Extract the (X, Y) coordinate from the center of the cell holding the provided text.  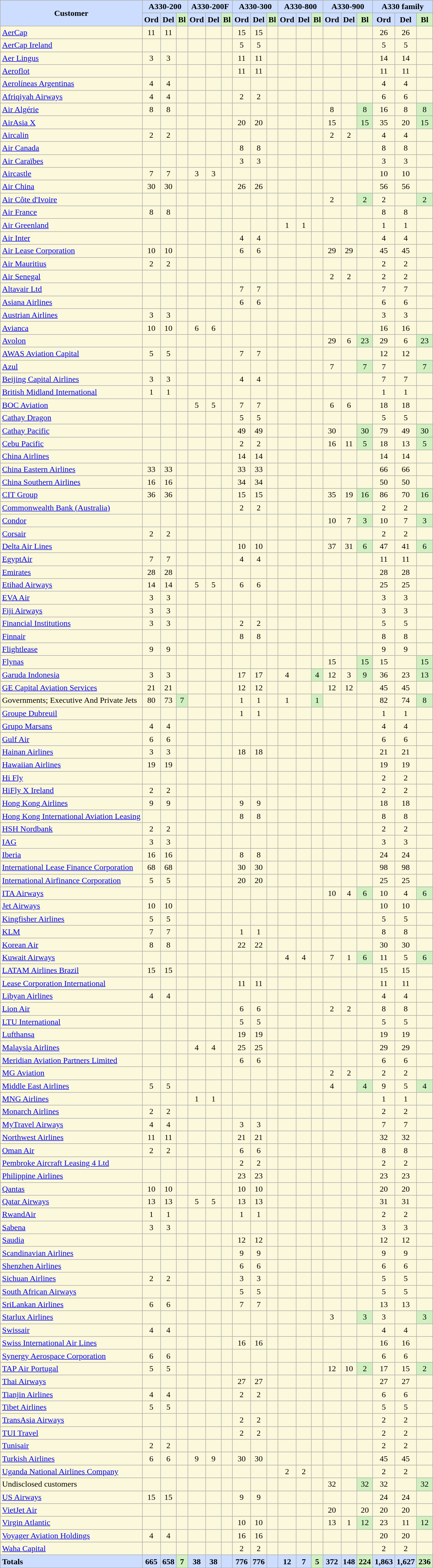
Sabena (71, 1227)
Gulf Air (71, 739)
Governments; Executive And Private Jets (71, 700)
Meridian Aviation Partners Limited (71, 1060)
BOC Aviation (71, 405)
Cebu Pacific (71, 444)
LATAM Airlines Brazil (71, 970)
British Midland International (71, 392)
Hawaiian Airlines (71, 765)
CIT Group (71, 495)
HiFly X Ireland (71, 791)
A330-300 (256, 7)
80 (151, 700)
74 (405, 700)
A330-200F (210, 7)
China Airlines (71, 456)
Avianca (71, 328)
Commonwealth Bank (Australia) (71, 508)
AerCap Ireland (71, 45)
236 (424, 1561)
Thai Airways (71, 1381)
Undisclosed customers (71, 1484)
AirAsia X (71, 122)
86 (384, 495)
Lease Corporation International (71, 983)
Kingfisher Airlines (71, 919)
A330-200 (165, 7)
Cathay Dragon (71, 418)
A330-900 (348, 7)
658 (169, 1561)
Virgin Atlantic (71, 1523)
Condor (71, 521)
Hi Fly (71, 777)
Air Lease Corporation (71, 251)
EVA Air (71, 598)
Groupe Dubreuil (71, 713)
Starlux Airlines (71, 1317)
TAP Air Portugal (71, 1368)
Tibet Airlines (71, 1407)
ITA Airways (71, 893)
KLM (71, 932)
Flightlease (71, 649)
1,627 (405, 1561)
Lion Air (71, 1009)
LTU International (71, 1022)
Swiss International Air Lines (71, 1343)
Delta Air Lines (71, 546)
37 (332, 546)
IAG (71, 842)
International Airfinance Corporation (71, 880)
Hong Kong Airlines (71, 803)
HSH Nordbank (71, 829)
Air France (71, 212)
Iberia (71, 855)
Malaysia Airlines (71, 1047)
Tianjin Airlines (71, 1394)
AWAS Aviation Capital (71, 353)
Air Greenland (71, 225)
TUI Travel (71, 1433)
Austrian Airlines (71, 315)
Monarch Airlines (71, 1112)
AerCap (71, 32)
South African Airways (71, 1292)
MyTravel Airways (71, 1124)
EgyptAir (71, 559)
47 (384, 546)
Air Côte d'Ivoire (71, 200)
41 (405, 546)
Financial Institutions (71, 623)
Air Mauritius (71, 264)
Turkish Airlines (71, 1459)
Korean Air (71, 945)
Sichuan Airlines (71, 1279)
Qantas (71, 1189)
Aerolíneas Argentinas (71, 84)
China Southern Airlines (71, 482)
70 (405, 495)
Hong Kong International Aviation Leasing (71, 816)
82 (384, 700)
Altavair Ltd (71, 289)
Jet Airways (71, 906)
Uganda National Airlines Company (71, 1471)
Saudia (71, 1240)
Scandinavian Airlines (71, 1253)
1,863 (384, 1561)
SriLankan Airlines (71, 1304)
Swissair (71, 1330)
Air Caraïbes (71, 161)
Aircastle (71, 174)
Northwest Airlines (71, 1137)
Garuda Indonesia (71, 675)
Synergy Aerospace Corporation (71, 1356)
RwandAir (71, 1215)
Lufthansa (71, 1035)
Flynas (71, 662)
Avolon (71, 341)
Corsair (71, 533)
MNG Airlines (71, 1099)
Voyager Aviation Holdings (71, 1536)
VietJet Air (71, 1510)
US Airways (71, 1497)
Totals (71, 1561)
China Eastern Airlines (71, 469)
International Lease Finance Corporation (71, 868)
Air Algérie (71, 109)
Azul (71, 366)
Pembroke Aircraft Leasing 4 Ltd (71, 1163)
GE Capital Aviation Services (71, 688)
Qatar Airways (71, 1202)
Shenzhen Airlines (71, 1266)
372 (332, 1561)
Asiana Airlines (71, 302)
Waha Capital (71, 1548)
Afriqiyah Airways (71, 97)
Kuwait Airways (71, 957)
Aircalin (71, 135)
Air Canada (71, 148)
Aer Lingus (71, 58)
Fiji Airways (71, 611)
A330 family (403, 7)
Air Inter (71, 238)
148 (349, 1561)
Libyan Airlines (71, 996)
Philippine Airlines (71, 1176)
665 (151, 1561)
Middle East Airlines (71, 1086)
224 (365, 1561)
Air Senegal (71, 276)
MG Aviation (71, 1073)
Emirates (71, 572)
Etihad Airways (71, 585)
Beijing Capital Airlines (71, 379)
Finnair (71, 636)
Aeroflot (71, 71)
Tunisair (71, 1446)
Air China (71, 187)
Cathay Pacific (71, 431)
Grupo Marsans (71, 726)
Oman Air (71, 1150)
79 (384, 431)
Hainan Airlines (71, 752)
73 (169, 700)
A330-800 (300, 7)
Customer (71, 13)
TransAsia Airways (71, 1420)
